Provide the (X, Y) coordinate of the cell's center where the given text is located.  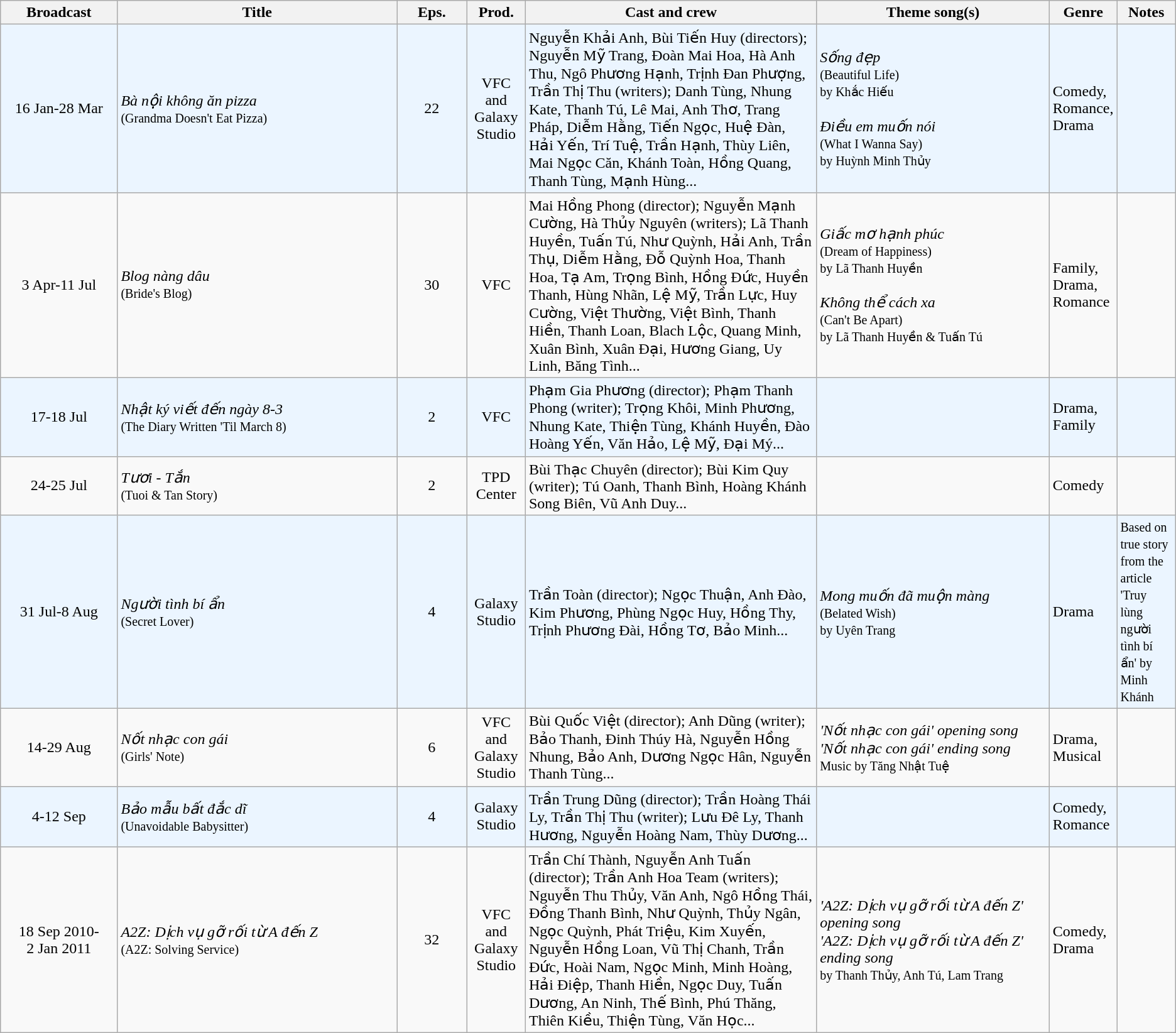
Bảo mẫu bất đắc dĩ (Unavoidable Babysitter) (258, 817)
Family, Drama, Romance (1083, 285)
Giấc mơ hạnh phúc (Dream of Happiness)by Lã Thanh HuyềnKhông thể cách xa (Can't Be Apart)by Lã Thanh Huyền & Tuấn Tú (934, 285)
Sống đẹp (Beautiful Life)by Khắc HiếuĐiều em muốn nói (What I Wanna Say)by Huỳnh Minh Thủy (934, 109)
32 (432, 940)
Based on true story from the article 'Truy lùng người tình bí ẩn' by Minh Khánh (1146, 612)
14-29 Aug (59, 748)
Tươi - Tắn (Tuoi & Tan Story) (258, 486)
Trần Toàn (director); Ngọc Thuận, Anh Đào, Kim Phương, Phùng Ngọc Huy, Hồng Thy, Trịnh Phương Đài, Hồng Tơ, Bảo Minh... (671, 612)
Broadcast (59, 13)
18 Sep 2010-2 Jan 2011 (59, 940)
4-12 Sep (59, 817)
A2Z: Dịch vụ gỡ rối từ A đến Z (A2Z: Solving Service) (258, 940)
Prod. (496, 13)
Bùi Quốc Việt (director); Anh Dũng (writer); Bảo Thanh, Đinh Thúy Hà, Nguyễn Hồng Nhung, Bảo Anh, Dương Ngọc Hân, Nguyễn Thanh Tùng... (671, 748)
'Nốt nhạc con gái' opening song 'Nốt nhạc con gái' ending songMusic by Tăng Nhật Tuệ (934, 748)
22 (432, 109)
TPD Center (496, 486)
3 Apr-11 Jul (59, 285)
Mong muốn đã muộn màng (Belated Wish)by Uyên Trang (934, 612)
16 Jan-28 Mar (59, 109)
Comedy (1083, 486)
Blog nàng dâu (Bride's Blog) (258, 285)
Drama (1083, 612)
Theme song(s) (934, 13)
Cast and crew (671, 13)
Người tình bí ẩn (Secret Lover) (258, 612)
Comedy, Romance, Drama (1083, 109)
Comedy, Romance (1083, 817)
Title (258, 13)
Genre (1083, 13)
17-18 Jul (59, 417)
24-25 Jul (59, 486)
30 (432, 285)
Nhật ký viết đến ngày 8-3 (The Diary Written 'Til March 8) (258, 417)
'A2Z: Dịch vụ gỡ rối từ A đến Z' opening song 'A2Z: Dịch vụ gỡ rối từ A đến Z' ending songby Thanh Thủy, Anh Tú, Lam Trang (934, 940)
Drama, Family (1083, 417)
Bà nội không ăn pizza (Grandma Doesn't Eat Pizza) (258, 109)
Comedy, Drama (1083, 940)
Drama, Musical (1083, 748)
Eps. (432, 13)
Nốt nhạc con gái (Girls' Note) (258, 748)
6 (432, 748)
Trần Trung Dũng (director); Trần Hoàng Thái Ly, Trần Thị Thu (writer); Lưu Đê Ly, Thanh Hương, Nguyễn Hoàng Nam, Thùy Dương... (671, 817)
Bùi Thạc Chuyên (director); Bùi Kim Quy (writer); Tú Oanh, Thanh Bình, Hoàng Khánh Song Biên, Vũ Anh Duy... (671, 486)
31 Jul-8 Aug (59, 612)
Notes (1146, 13)
